Provide the (X, Y) coordinate of the cell's center where the given text is located.  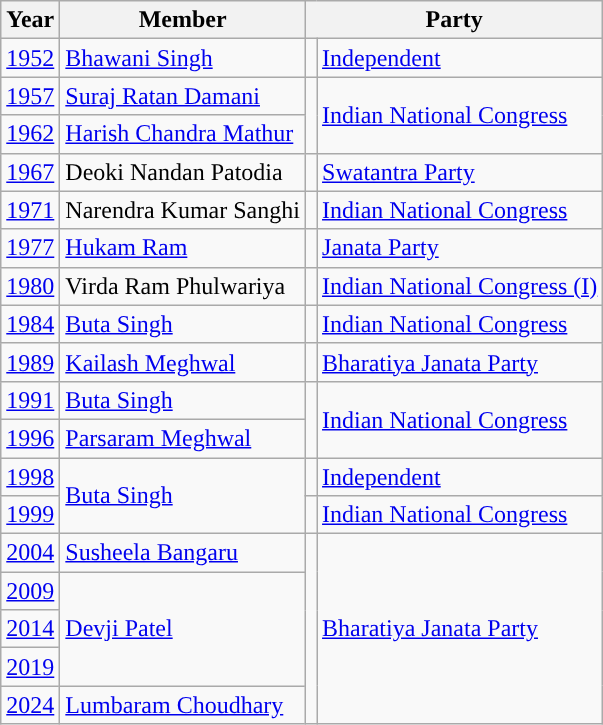
Susheela Bangaru (183, 553)
1989 (30, 362)
1980 (30, 286)
Virda Ram Phulwariya (183, 286)
1984 (30, 324)
Indian National Congress (I) (460, 286)
Year (30, 20)
1999 (30, 515)
1952 (30, 58)
2004 (30, 553)
Party (454, 20)
Devji Patel (183, 629)
Narendra Kumar Sanghi (183, 210)
Suraj Ratan Damani (183, 96)
2019 (30, 667)
1962 (30, 134)
2024 (30, 705)
2014 (30, 629)
Kailash Meghwal (183, 362)
1998 (30, 477)
2009 (30, 591)
1957 (30, 96)
Deoki Nandan Patodia (183, 172)
1977 (30, 248)
Member (183, 20)
1967 (30, 172)
Janata Party (460, 248)
Hukam Ram (183, 248)
Swatantra Party (460, 172)
Bhawani Singh (183, 58)
1991 (30, 400)
1996 (30, 438)
Parsaram Meghwal (183, 438)
Lumbaram Choudhary (183, 705)
1971 (30, 210)
Harish Chandra Mathur (183, 134)
